From the cell containing the given text, extract its center point as (x, y) coordinate. 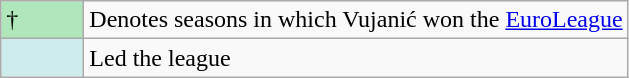
Led the league (356, 58)
† (42, 20)
Denotes seasons in which Vujanić won the EuroLeague (356, 20)
